Pinpoint the cell where the given text exists, returning its [x, y] midpoint coordinate. 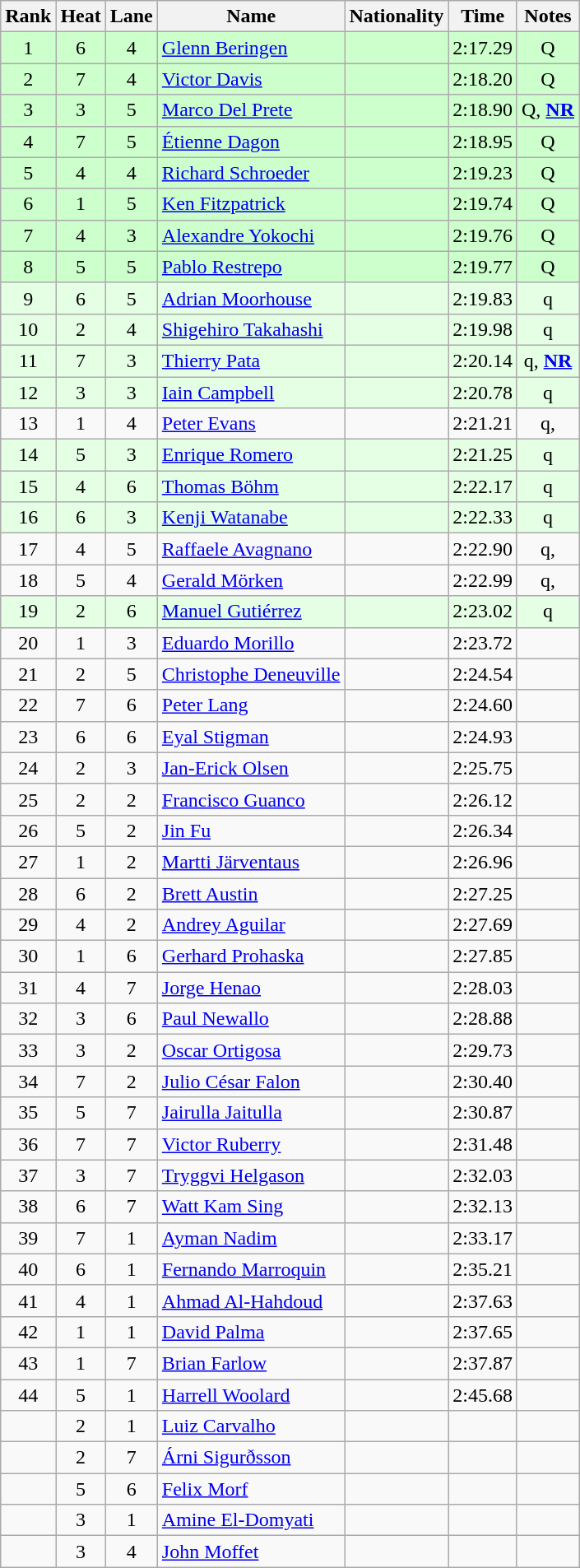
Tryggvi Helgason [251, 1175]
31 [28, 988]
Jan-Erick Olsen [251, 768]
32 [28, 1019]
16 [28, 518]
Ahmad Al-Hahdoud [251, 1300]
29 [28, 925]
13 [28, 424]
38 [28, 1207]
23 [28, 737]
Julio César Falon [251, 1082]
39 [28, 1238]
2:22.90 [483, 549]
2:27.85 [483, 956]
Luiz Carvalho [251, 1426]
Name [251, 16]
2:21.21 [483, 424]
22 [28, 705]
2:18.90 [483, 110]
26 [28, 831]
Iain Campbell [251, 393]
2:22.99 [483, 580]
44 [28, 1395]
2:24.60 [483, 705]
35 [28, 1113]
2:37.87 [483, 1363]
Watt Kam Sing [251, 1207]
2:19.77 [483, 267]
2:37.63 [483, 1300]
2:19.76 [483, 235]
Thomas Böhm [251, 486]
28 [28, 893]
Peter Evans [251, 424]
24 [28, 768]
Christophe Deneuville [251, 674]
2:23.02 [483, 612]
2:31.48 [483, 1144]
2:23.72 [483, 643]
2:27.69 [483, 925]
Kenji Watanabe [251, 518]
2:18.20 [483, 79]
2:30.40 [483, 1082]
2:33.17 [483, 1238]
Thierry Pata [251, 361]
Peter Lang [251, 705]
Andrey Aguilar [251, 925]
Harrell Woolard [251, 1395]
30 [28, 956]
2:19.83 [483, 298]
20 [28, 643]
34 [28, 1082]
2:26.12 [483, 799]
2:18.95 [483, 142]
Q, NR [548, 110]
2:22.17 [483, 486]
Adrian Moorhouse [251, 298]
27 [28, 862]
Jin Fu [251, 831]
Jairulla Jaitulla [251, 1113]
10 [28, 329]
15 [28, 486]
Paul Newallo [251, 1019]
19 [28, 612]
Amine El-Domyati [251, 1520]
Ayman Nadim [251, 1238]
2:20.78 [483, 393]
2:26.34 [483, 831]
41 [28, 1300]
Victor Ruberry [251, 1144]
2:32.03 [483, 1175]
14 [28, 455]
9 [28, 298]
Brett Austin [251, 893]
John Moffet [251, 1552]
Raffaele Avagnano [251, 549]
2:37.65 [483, 1332]
Rank [28, 16]
36 [28, 1144]
Glenn Beringen [251, 48]
Victor Davis [251, 79]
Marco Del Prete [251, 110]
Brian Farlow [251, 1363]
Gerald Mörken [251, 580]
37 [28, 1175]
2:27.25 [483, 893]
2:26.96 [483, 862]
Gerhard Prohaska [251, 956]
2:35.21 [483, 1269]
Eduardo Morillo [251, 643]
2:24.93 [483, 737]
40 [28, 1269]
18 [28, 580]
Martti Järventaus [251, 862]
2:19.23 [483, 173]
25 [28, 799]
Felix Morf [251, 1489]
Eyal Stigman [251, 737]
33 [28, 1050]
Lane [132, 16]
Francisco Guanco [251, 799]
Fernando Marroquin [251, 1269]
2:19.98 [483, 329]
2:24.54 [483, 674]
2:22.33 [483, 518]
Notes [548, 16]
David Palma [251, 1332]
Manuel Gutiérrez [251, 612]
Ken Fitzpatrick [251, 204]
11 [28, 361]
2:20.14 [483, 361]
2:32.13 [483, 1207]
21 [28, 674]
2:28.88 [483, 1019]
2:28.03 [483, 988]
q, NR [548, 361]
Oscar Ortigosa [251, 1050]
Enrique Romero [251, 455]
Nationality [397, 16]
Heat [81, 16]
Time [483, 16]
42 [28, 1332]
Richard Schroeder [251, 173]
2:17.29 [483, 48]
2:45.68 [483, 1395]
Jorge Henao [251, 988]
Shigehiro Takahashi [251, 329]
Árni Sigurðsson [251, 1458]
Étienne Dagon [251, 142]
Alexandre Yokochi [251, 235]
43 [28, 1363]
Pablo Restrepo [251, 267]
2:29.73 [483, 1050]
2:21.25 [483, 455]
12 [28, 393]
8 [28, 267]
2:25.75 [483, 768]
17 [28, 549]
2:30.87 [483, 1113]
2:19.74 [483, 204]
